Pinpoint the cell where the given text exists, returning its [x, y] midpoint coordinate. 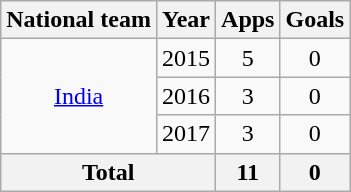
Year [186, 20]
11 [248, 172]
2016 [186, 96]
Goals [315, 20]
Apps [248, 20]
2015 [186, 58]
2017 [186, 134]
Total [108, 172]
National team [79, 20]
India [79, 96]
5 [248, 58]
